Output the [X, Y] coordinate of the center of the cell containing the given text.  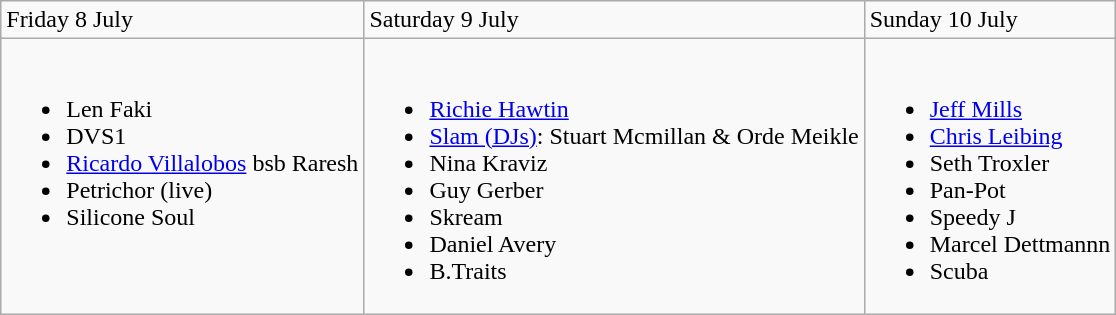
Len FakiDVS1Ricardo Villalobos bsb RareshPetrichor (live)Silicone Soul [182, 176]
Jeff MillsChris LeibingSeth TroxlerPan-PotSpeedy JMarcel DettmannnScuba [990, 176]
Friday 8 July [182, 20]
Sunday 10 July [990, 20]
Richie HawtinSlam (DJs): Stuart Mcmillan & Orde MeikleNina KravizGuy GerberSkreamDaniel AveryB.Traits [614, 176]
Saturday 9 July [614, 20]
